Capture the cell that displays the provided text and extract its [X, Y] central coordinate. 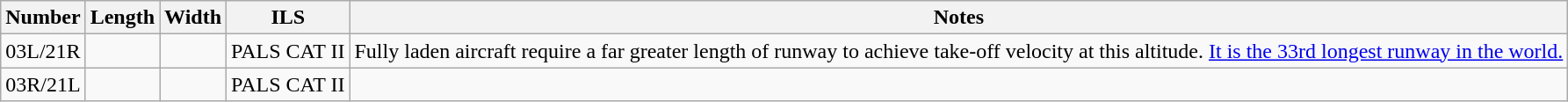
ILS [288, 18]
Length [122, 18]
03R/21L [43, 84]
Number [43, 18]
03L/21R [43, 51]
Notes [959, 18]
Width [193, 18]
